For the text-containing cell, return its midpoint in [x, y] coordinate format. 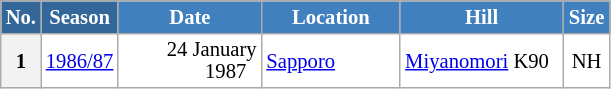
Season [80, 16]
NH [586, 60]
No. [21, 16]
Miyanomori K90 [482, 60]
Size [586, 16]
Location [330, 16]
1 [21, 60]
24 January 1987 [190, 60]
Date [190, 16]
Sapporo [330, 60]
1986/87 [80, 60]
Hill [482, 16]
